Locate the cell with the specified text and output its [X, Y] center coordinate. 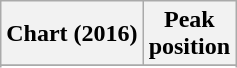
Peakposition [189, 34]
Chart (2016) [72, 34]
